Determine the (X, Y) coordinate at the center of the cell enclosing the given text.  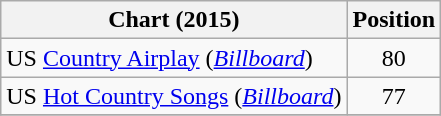
Position (394, 20)
US Hot Country Songs (Billboard) (174, 96)
77 (394, 96)
US Country Airplay (Billboard) (174, 58)
80 (394, 58)
Chart (2015) (174, 20)
